For the text-containing cell, return its midpoint in [x, y] coordinate format. 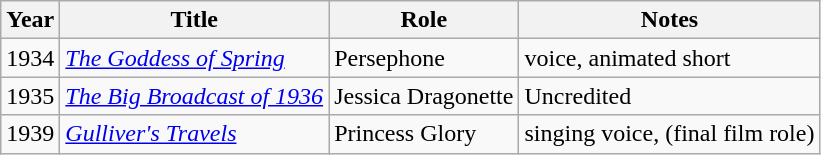
Uncredited [670, 96]
Title [194, 20]
The Big Broadcast of 1936 [194, 96]
Jessica Dragonette [424, 96]
1934 [30, 58]
1935 [30, 96]
singing voice, (final film role) [670, 134]
1939 [30, 134]
The Goddess of Spring [194, 58]
Princess Glory [424, 134]
Notes [670, 20]
Year [30, 20]
voice, animated short [670, 58]
Role [424, 20]
Persephone [424, 58]
Gulliver's Travels [194, 134]
